Find where the given text appears and provide that cell's center as [X, Y] coordinate. 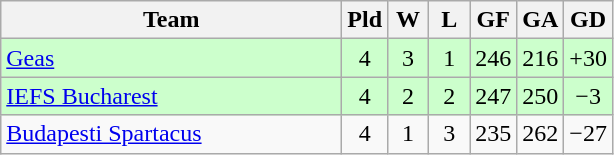
Pld [365, 20]
GD [588, 20]
Geas [172, 58]
246 [494, 58]
+30 [588, 58]
−3 [588, 96]
235 [494, 134]
W [408, 20]
Team [172, 20]
Budapesti Spartacus [172, 134]
L [450, 20]
216 [540, 58]
247 [494, 96]
GF [494, 20]
IEFS Bucharest [172, 96]
−27 [588, 134]
262 [540, 134]
GA [540, 20]
250 [540, 96]
